Scan for the cell matching the given text and deliver its (x, y) coordinate at center. 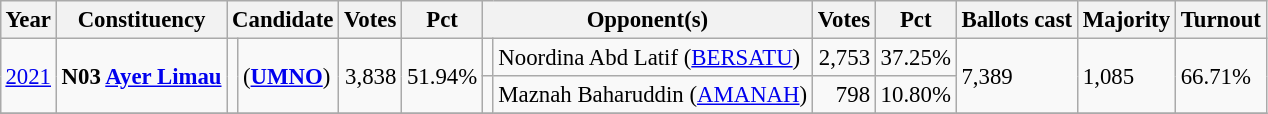
37.25% (916, 57)
798 (844, 95)
66.71% (1220, 76)
Candidate (283, 20)
Noordina Abd Latif (BERSATU) (652, 57)
Maznah Baharuddin (AMANAH) (652, 95)
7,389 (1016, 76)
Ballots cast (1016, 20)
2021 (28, 76)
Turnout (1220, 20)
Constituency (142, 20)
51.94% (442, 76)
Year (28, 20)
(UMNO) (288, 76)
1,085 (1126, 76)
Majority (1126, 20)
Opponent(s) (647, 20)
3,838 (370, 76)
2,753 (844, 57)
10.80% (916, 95)
N03 Ayer Limau (142, 76)
